Determine the (x, y) coordinate at the center of the cell enclosing the given text.  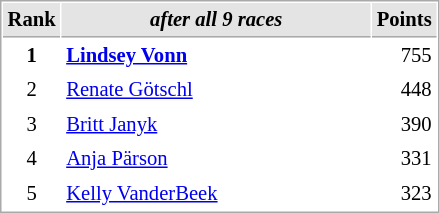
323 (404, 194)
331 (404, 158)
Rank (32, 20)
3 (32, 124)
Points (404, 20)
after all 9 races (216, 20)
755 (404, 56)
Lindsey Vonn (216, 56)
Anja Pärson (216, 158)
5 (32, 194)
Kelly VanderBeek (216, 194)
1 (32, 56)
Renate Götschl (216, 90)
448 (404, 90)
390 (404, 124)
2 (32, 90)
4 (32, 158)
Britt Janyk (216, 124)
